Locate the cell with the specified text and output its (X, Y) center coordinate. 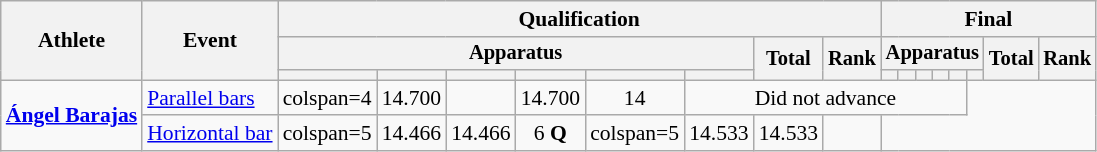
Athlete (72, 40)
Final (988, 19)
colspan=4 (328, 98)
Did not advance (825, 98)
Qualification (580, 19)
Ángel Barajas (72, 116)
6 Q (550, 134)
Horizontal bar (210, 134)
Parallel bars (210, 98)
Event (210, 40)
14 (634, 98)
